Extract the (X, Y) coordinate from the center of the cell holding the provided text.  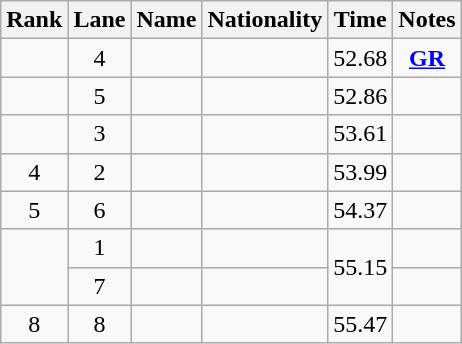
1 (100, 248)
52.86 (360, 96)
6 (100, 210)
Time (360, 20)
Notes (427, 20)
52.68 (360, 58)
GR (427, 58)
55.15 (360, 267)
53.99 (360, 172)
3 (100, 134)
Nationality (265, 20)
2 (100, 172)
Lane (100, 20)
7 (100, 286)
Name (166, 20)
54.37 (360, 210)
Rank (34, 20)
55.47 (360, 324)
53.61 (360, 134)
